Find where the given text appears and provide that cell's center as [x, y] coordinate. 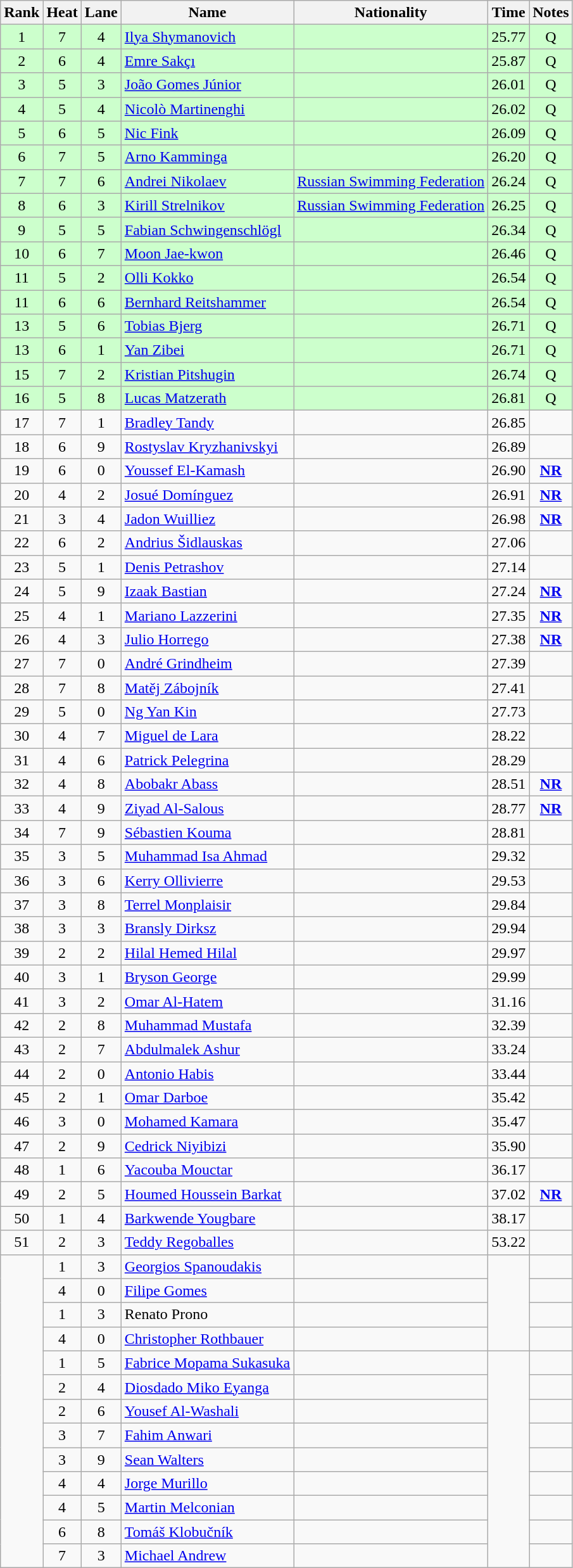
26.25 [509, 205]
Omar Al-Hatem [207, 1001]
Sean Walters [207, 1459]
28.51 [509, 784]
Josué Domínguez [207, 495]
Yousef Al-Washali [207, 1411]
17 [22, 423]
46 [22, 1122]
37.02 [509, 1194]
33.24 [509, 1049]
Jadon Wuilliez [207, 519]
45 [22, 1098]
29.94 [509, 929]
Matěj Zábojník [207, 687]
33 [22, 808]
26.24 [509, 181]
Rank [22, 13]
Andrei Nikolaev [207, 181]
26.89 [509, 447]
26.20 [509, 157]
Rostyslav Kryzhanivskyi [207, 447]
Olli Kokko [207, 277]
André Grindheim [207, 663]
Nicolò Martinenghi [207, 109]
Antonio Habis [207, 1074]
Nationality [391, 13]
51 [22, 1242]
Andrius Šidlauskas [207, 543]
Kirill Strelnikov [207, 205]
Bransly Dirksz [207, 929]
Miguel de Lara [207, 736]
35.90 [509, 1146]
Jorge Murillo [207, 1484]
27.39 [509, 663]
Hilal Hemed Hilal [207, 953]
28.77 [509, 808]
Youssef El-Kamash [207, 471]
36.17 [509, 1170]
27.06 [509, 543]
37 [22, 905]
35.47 [509, 1122]
34 [22, 832]
23 [22, 567]
33.44 [509, 1074]
Fahim Anwari [207, 1435]
Diosdado Miko Eyanga [207, 1387]
Mariano Lazzerini [207, 615]
Mohamed Kamara [207, 1122]
31.16 [509, 1001]
Tobias Bjerg [207, 326]
24 [22, 591]
Muhammad Mustafa [207, 1025]
18 [22, 447]
38.17 [509, 1218]
26.90 [509, 471]
26.34 [509, 229]
26.91 [509, 495]
26.09 [509, 133]
10 [22, 253]
26.01 [509, 85]
19 [22, 471]
35.42 [509, 1098]
31 [22, 760]
Moon Jae-kwon [207, 253]
28.81 [509, 832]
Cedrick Niyibizi [207, 1146]
Abobakr Abass [207, 784]
44 [22, 1074]
16 [22, 398]
Bradley Tandy [207, 423]
Kerry Ollivierre [207, 881]
40 [22, 977]
Ziyad Al-Salous [207, 808]
27.35 [509, 615]
47 [22, 1146]
39 [22, 953]
53.22 [509, 1242]
21 [22, 519]
29.53 [509, 881]
29.32 [509, 857]
22 [22, 543]
Martin Melconian [207, 1508]
Julio Horrego [207, 639]
38 [22, 929]
Teddy Regoballes [207, 1242]
43 [22, 1049]
Tomáš Klobučník [207, 1532]
26.98 [509, 519]
20 [22, 495]
41 [22, 1001]
Renato Prono [207, 1315]
Ilya Shymanovich [207, 37]
27.73 [509, 712]
Muhammad Isa Ahmad [207, 857]
26.74 [509, 374]
Yan Zibei [207, 350]
29.99 [509, 977]
Ng Yan Kin [207, 712]
João Gomes Júnior [207, 85]
28.29 [509, 760]
Denis Petrashov [207, 567]
Arno Kamminga [207, 157]
26.46 [509, 253]
26.02 [509, 109]
32.39 [509, 1025]
Omar Darboe [207, 1098]
Heat [62, 13]
26 [22, 639]
50 [22, 1218]
30 [22, 736]
28 [22, 687]
Lucas Matzerath [207, 398]
25 [22, 615]
Kristian Pitshugin [207, 374]
42 [22, 1025]
Izaak Bastian [207, 591]
25.87 [509, 61]
28.22 [509, 736]
15 [22, 374]
27 [22, 663]
Bernhard Reitshammer [207, 302]
Georgios Spanoudakis [207, 1266]
Houmed Houssein Barkat [207, 1194]
26.81 [509, 398]
Fabian Schwingenschlögl [207, 229]
36 [22, 881]
Time [509, 13]
29 [22, 712]
Barkwende Yougbare [207, 1218]
Lane [101, 13]
49 [22, 1194]
48 [22, 1170]
27.41 [509, 687]
Emre Sakçı [207, 61]
27.14 [509, 567]
Michael Andrew [207, 1556]
Nic Fink [207, 133]
Notes [551, 13]
Sébastien Kouma [207, 832]
Bryson George [207, 977]
26.85 [509, 423]
Terrel Monplaisir [207, 905]
Christopher Rothbauer [207, 1339]
32 [22, 784]
Name [207, 13]
27.24 [509, 591]
Patrick Pelegrina [207, 760]
29.97 [509, 953]
27.38 [509, 639]
35 [22, 857]
25.77 [509, 37]
Fabrice Mopama Sukasuka [207, 1363]
29.84 [509, 905]
Filipe Gomes [207, 1291]
Yacouba Mouctar [207, 1170]
Abdulmalek Ashur [207, 1049]
